Find where the given text appears and provide that cell's center as [x, y] coordinate. 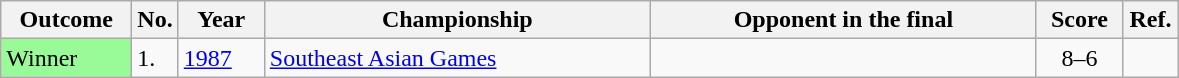
8–6 [1079, 58]
Score [1079, 20]
Winner [66, 58]
Ref. [1150, 20]
Championship [457, 20]
No. [155, 20]
Outcome [66, 20]
Southeast Asian Games [457, 58]
1. [155, 58]
1987 [221, 58]
Opponent in the final [843, 20]
Year [221, 20]
